Provide the (x, y) coordinate of the cell's center where the given text is located.  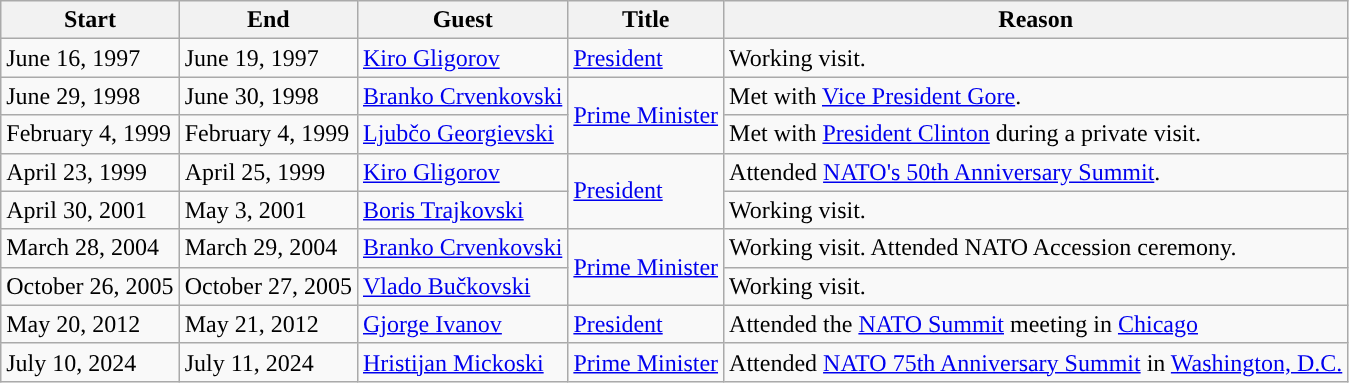
Hristijan Mickoski (462, 362)
April 30, 2001 (90, 210)
April 23, 1999 (90, 172)
June 29, 1998 (90, 96)
June 30, 1998 (268, 96)
Title (646, 20)
May 3, 2001 (268, 210)
Boris Trajkovski (462, 210)
July 10, 2024 (90, 362)
Gjorge Ivanov (462, 324)
March 28, 2004 (90, 248)
June 16, 1997 (90, 58)
October 27, 2005 (268, 286)
Attended the NATO Summit meeting in Chicago (1036, 324)
Attended NATO 75th Anniversary Summit in Washington, D.C. (1036, 362)
End (268, 20)
May 21, 2012 (268, 324)
Vlado Bučkovski (462, 286)
July 11, 2024 (268, 362)
April 25, 1999 (268, 172)
Attended NATO's 50th Anniversary Summit. (1036, 172)
October 26, 2005 (90, 286)
Working visit. Attended NATO Accession ceremony. (1036, 248)
Met with Vice President Gore. (1036, 96)
Ljubčo Georgievski (462, 134)
Met with President Clinton during a private visit. (1036, 134)
March 29, 2004 (268, 248)
May 20, 2012 (90, 324)
Guest (462, 20)
June 19, 1997 (268, 58)
Start (90, 20)
Reason (1036, 20)
